Extract the [x, y] coordinate from the center of the cell holding the provided text.  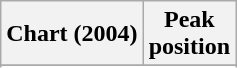
Peakposition [189, 34]
Chart (2004) [72, 34]
